Return [x, y] of the center of cell containing provided text 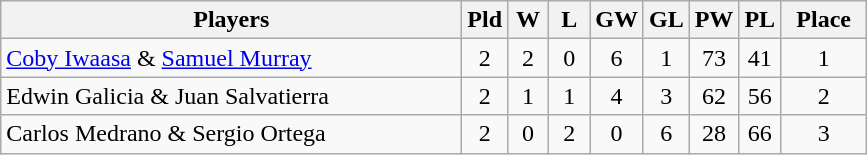
GL [666, 20]
Coby Iwaasa & Samuel Murray [232, 58]
Edwin Galicia & Juan Salvatierra [232, 96]
GW [617, 20]
PW [714, 20]
W [528, 20]
41 [760, 58]
73 [714, 58]
62 [714, 96]
Pld [485, 20]
Carlos Medrano & Sergio Ortega [232, 134]
66 [760, 134]
Players [232, 20]
L [570, 20]
4 [617, 96]
Place [824, 20]
PL [760, 20]
28 [714, 134]
56 [760, 96]
